Provide the [x, y] coordinate of the cell's center where the given text is located.  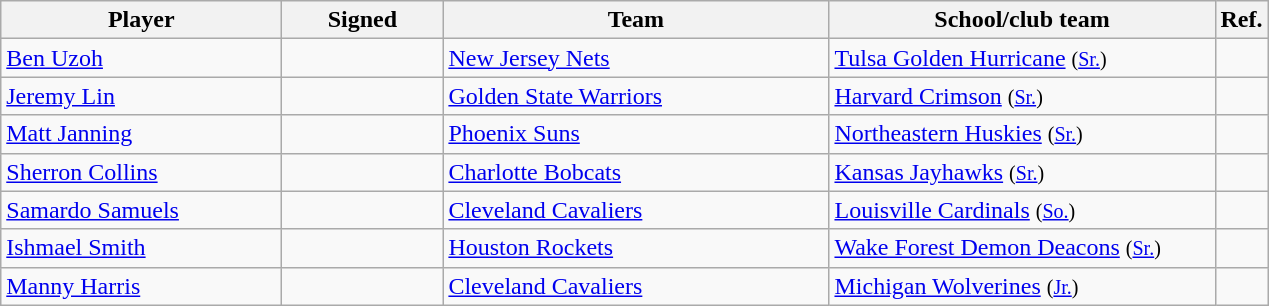
Wake Forest Demon Deacons (Sr.) [1022, 248]
Sherron Collins [142, 172]
Ref. [1242, 20]
Golden State Warriors [636, 96]
Houston Rockets [636, 248]
Northeastern Huskies (Sr.) [1022, 134]
Louisville Cardinals (So.) [1022, 210]
Team [636, 20]
Kansas Jayhawks (Sr.) [1022, 172]
Charlotte Bobcats [636, 172]
New Jersey Nets [636, 58]
Ishmael Smith [142, 248]
Harvard Crimson (Sr.) [1022, 96]
School/club team [1022, 20]
Tulsa Golden Hurricane (Sr.) [1022, 58]
Samardo Samuels [142, 210]
Manny Harris [142, 286]
Phoenix Suns [636, 134]
Signed [362, 20]
Michigan Wolverines (Jr.) [1022, 286]
Matt Janning [142, 134]
Jeremy Lin [142, 96]
Player [142, 20]
Ben Uzoh [142, 58]
